Determine the (X, Y) coordinate at the center of the cell enclosing the given text.  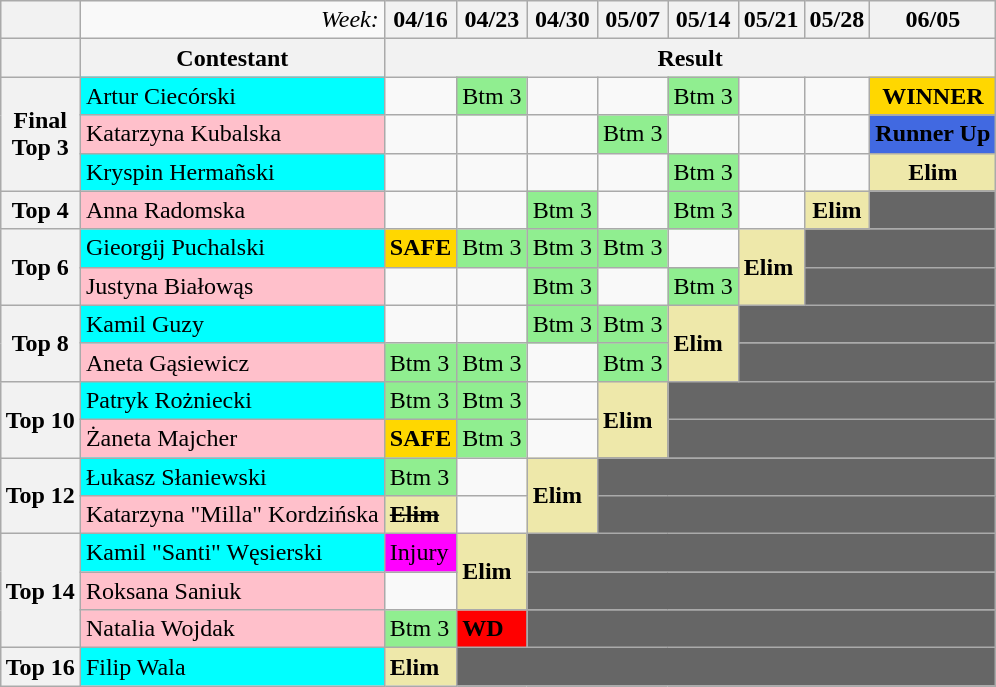
05/21 (771, 20)
Natalia Wojdak (232, 629)
05/07 (633, 20)
Anna Radomska (232, 210)
Patryk Rożniecki (232, 400)
Justyna Białowąs (232, 286)
Żaneta Majcher (232, 438)
Artur Ciecórski (232, 96)
Top 8 (40, 343)
Łukasz Słaniewski (232, 477)
05/28 (837, 20)
Katarzyna "Milla" Kordzińska (232, 515)
WINNER (933, 96)
Gieorgij Puchalski (232, 248)
Top 16 (40, 667)
Result (690, 58)
Top 12 (40, 496)
06/05 (933, 20)
Kryspin Hermañski (232, 172)
Top 6 (40, 267)
04/16 (420, 20)
Katarzyna Kubalska (232, 134)
Filip Wala (232, 667)
Aneta Gąsiewicz (232, 362)
WD (492, 629)
Kamil "Santi" Węsierski (232, 553)
Kamil Guzy (232, 324)
04/30 (562, 20)
Injury (420, 553)
Top 4 (40, 210)
Runner Up (933, 134)
04/23 (492, 20)
Top 14 (40, 591)
FinalTop 3 (40, 134)
Contestant (232, 58)
Week: (232, 20)
Top 10 (40, 419)
Roksana Saniuk (232, 591)
05/14 (703, 20)
